From the cell containing the given text, extract its center point as [X, Y] coordinate. 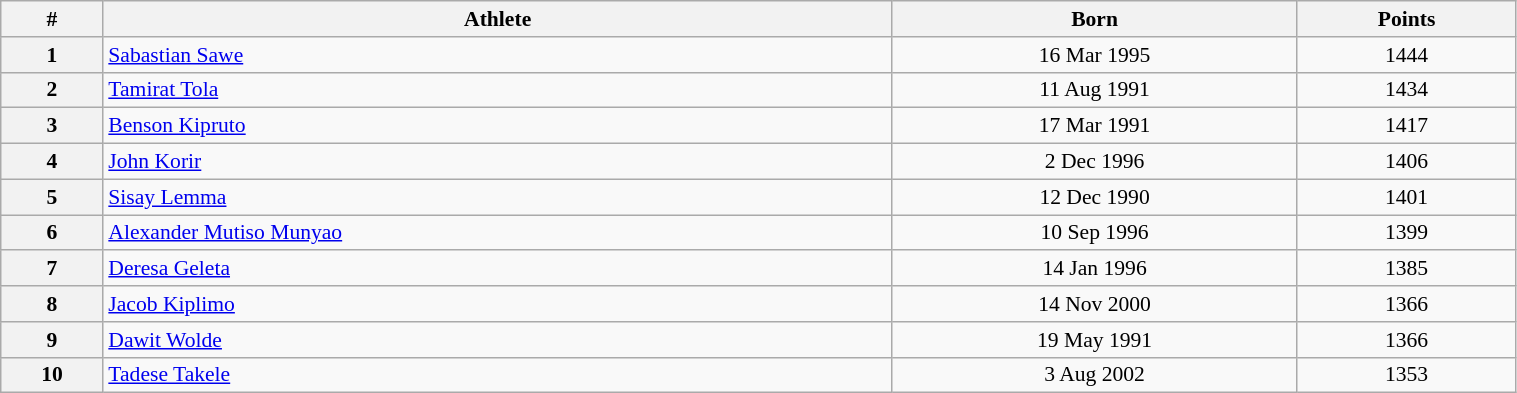
Dawit Wolde [498, 340]
9 [52, 340]
1 [52, 55]
Tadese Takele [498, 375]
3 [52, 126]
1434 [1406, 90]
17 Mar 1991 [1094, 126]
John Korir [498, 162]
11 Aug 1991 [1094, 90]
Sisay Lemma [498, 197]
10 [52, 375]
Jacob Kiplimo [498, 304]
Points [1406, 19]
Benson Kipruto [498, 126]
1399 [1406, 233]
# [52, 19]
Deresa Geleta [498, 269]
Born [1094, 19]
19 May 1991 [1094, 340]
1353 [1406, 375]
4 [52, 162]
6 [52, 233]
Athlete [498, 19]
1401 [1406, 197]
7 [52, 269]
14 Nov 2000 [1094, 304]
Sabastian Sawe [498, 55]
2 Dec 1996 [1094, 162]
1444 [1406, 55]
Alexander Mutiso Munyao [498, 233]
Tamirat Tola [498, 90]
1385 [1406, 269]
5 [52, 197]
1417 [1406, 126]
10 Sep 1996 [1094, 233]
12 Dec 1990 [1094, 197]
1406 [1406, 162]
8 [52, 304]
3 Aug 2002 [1094, 375]
16 Mar 1995 [1094, 55]
2 [52, 90]
14 Jan 1996 [1094, 269]
